Detect which cell encompasses the target text, then output its [x, y] center coordinate. 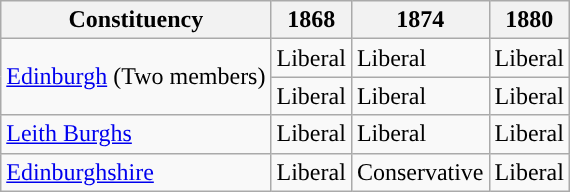
Constituency [136, 20]
1868 [311, 20]
Leith Burghs [136, 134]
Edinburghshire [136, 172]
Edinburgh (Two members) [136, 77]
Conservative [420, 172]
1874 [420, 20]
1880 [529, 20]
